Capture the cell that displays the provided text and extract its [X, Y] central coordinate. 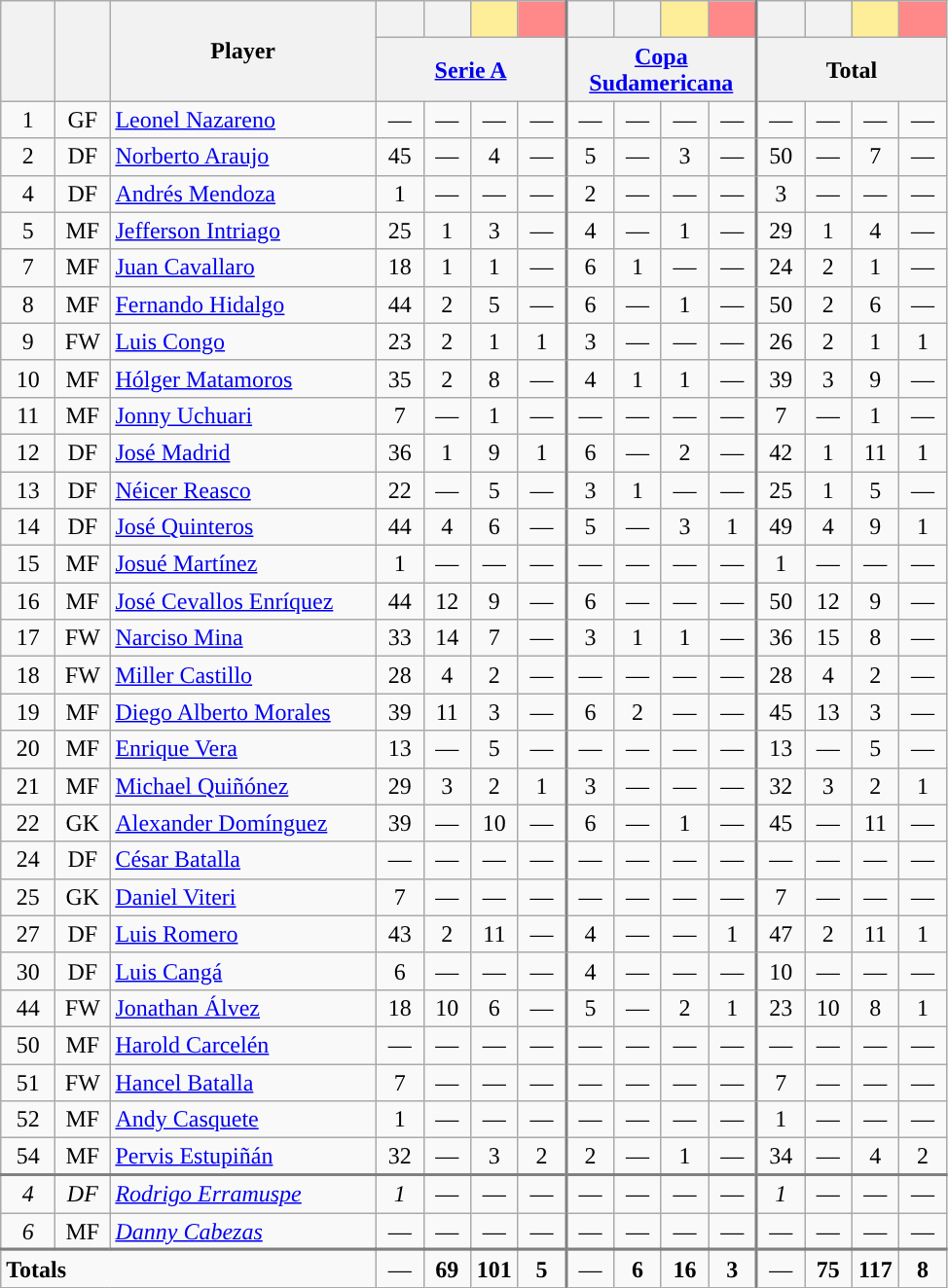
Juan Cavallaro [243, 268]
52 [28, 1120]
33 [399, 638]
Total [851, 70]
César Batalla [243, 860]
17 [28, 638]
26 [781, 341]
José Quinteros [243, 527]
Jefferson Intriago [243, 231]
Danny Cabezas [243, 1231]
Totals [189, 1269]
27 [28, 934]
Jonathan Álvez [243, 1008]
69 [448, 1269]
José Cevallos Enríquez [243, 601]
35 [399, 378]
Hólger Matamoros [243, 378]
43 [399, 934]
75 [827, 1269]
Miller Castillo [243, 675]
51 [28, 1083]
30 [28, 971]
Michael Quiñónez [243, 786]
Leonel Nazareno [243, 120]
19 [28, 712]
Alexander Domínguez [243, 823]
49 [781, 527]
Harold Carcelén [243, 1045]
Andy Casquete [243, 1120]
54 [28, 1157]
47 [781, 934]
Luis Cangá [243, 971]
GF [83, 120]
Serie A [471, 70]
101 [494, 1269]
42 [781, 452]
Norberto Araujo [243, 157]
Diego Alberto Morales [243, 712]
Andrés Mendoza [243, 194]
Josué Martínez [243, 564]
20 [28, 749]
Luis Romero [243, 934]
Jonny Uchuari [243, 415]
Narciso Mina [243, 638]
Enrique Vera [243, 749]
Hancel Batalla [243, 1083]
Player [243, 51]
José Madrid [243, 452]
117 [876, 1269]
Pervis Estupiñán [243, 1157]
Néicer Reasco [243, 489]
21 [28, 786]
Luis Congo [243, 341]
Rodrigo Erramuspe [243, 1195]
34 [781, 1157]
Daniel Viteri [243, 897]
CopaSudamericana [661, 70]
Fernando Hidalgo [243, 304]
